Return (x, y) of the center of cell containing provided text 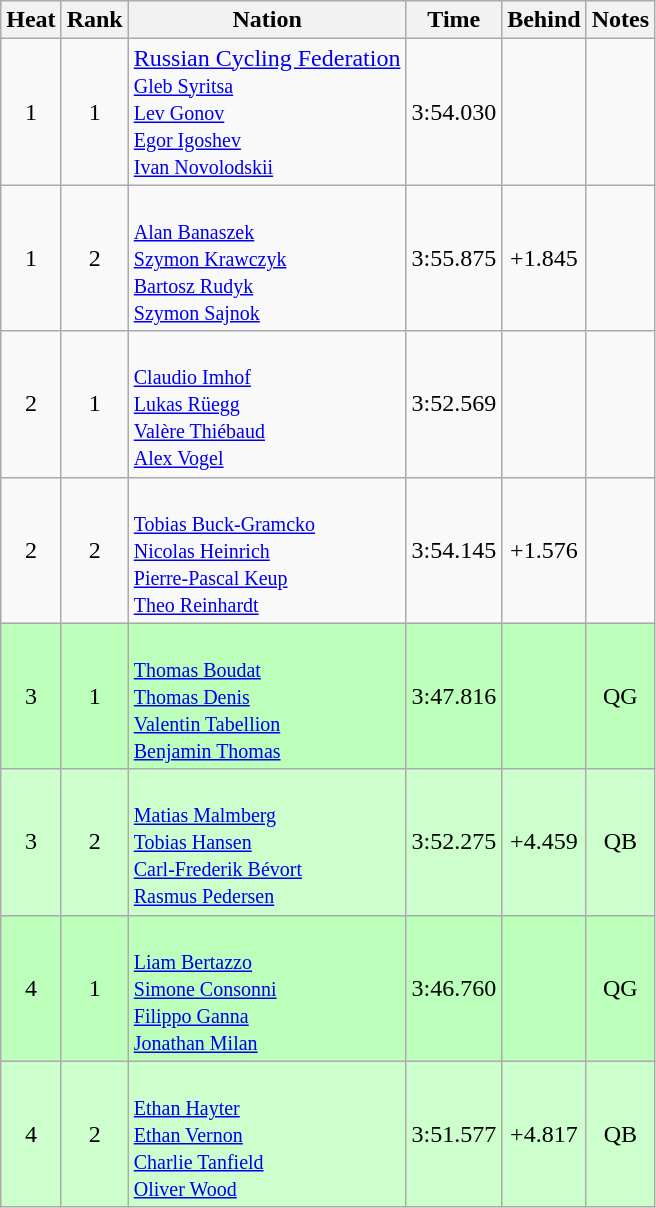
3:52.275 (454, 842)
Alan BanaszekSzymon KrawczykBartosz RudykSzymon Sajnok (267, 258)
Heat (31, 20)
3:54.145 (454, 550)
Notes (620, 20)
Tobias Buck-GramckoNicolas HeinrichPierre-Pascal KeupTheo Reinhardt (267, 550)
Thomas BoudatThomas DenisValentin TabellionBenjamin Thomas (267, 696)
Time (454, 20)
3:47.816 (454, 696)
3:55.875 (454, 258)
3:46.760 (454, 988)
Ethan HayterEthan VernonCharlie TanfieldOliver Wood (267, 1134)
+4.817 (544, 1134)
+1.576 (544, 550)
Liam BertazzoSimone ConsonniFilippo GannaJonathan Milan (267, 988)
Rank (94, 20)
Matias MalmbergTobias HansenCarl-Frederik BévortRasmus Pedersen (267, 842)
Claudio ImhofLukas RüeggValère ThiébaudAlex Vogel (267, 404)
+1.845 (544, 258)
3:52.569 (454, 404)
Nation (267, 20)
+4.459 (544, 842)
3:54.030 (454, 112)
Behind (544, 20)
3:51.577 (454, 1134)
Russian Cycling FederationGleb SyritsaLev GonovEgor IgoshevIvan Novolodskii (267, 112)
